For the text-containing cell, return its midpoint in [x, y] coordinate format. 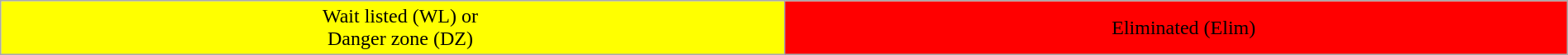
Eliminated (Elim) [1176, 28]
Wait listed (WL) orDanger zone (DZ) [392, 28]
